Find where the given text appears and provide that cell's center as (X, Y) coordinate. 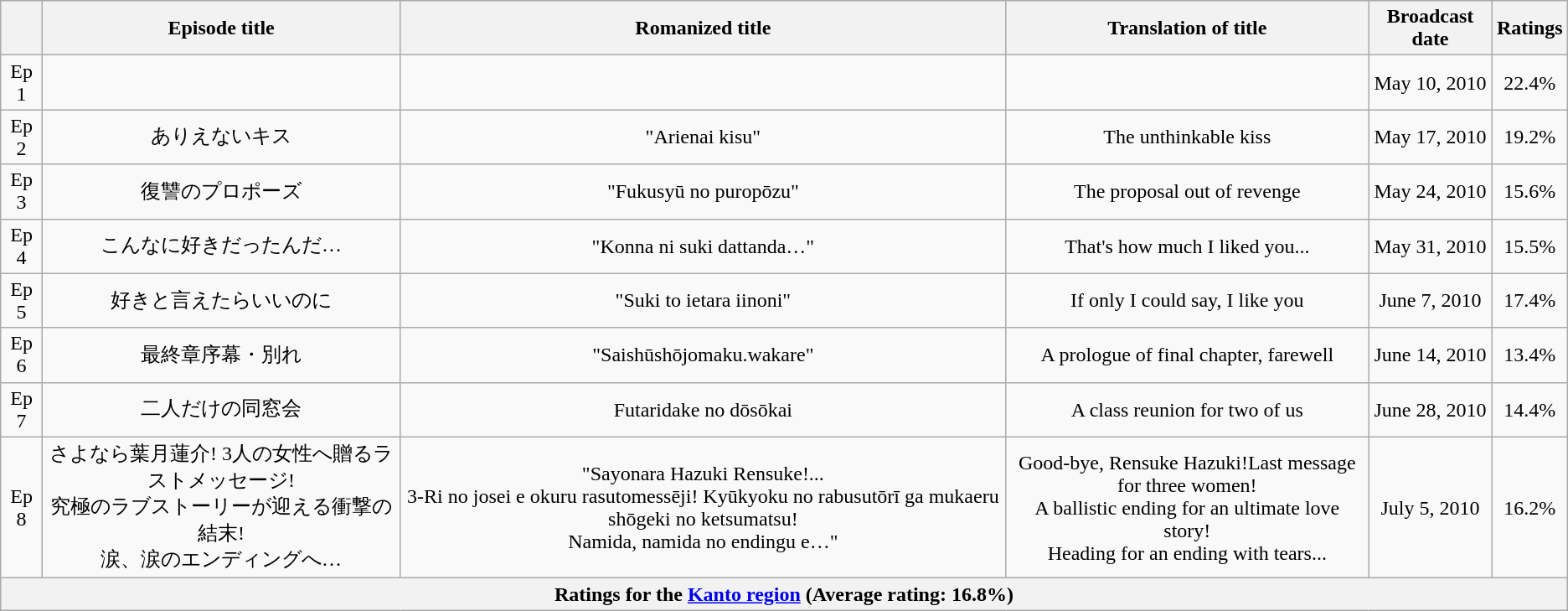
"Konna ni suki dattanda…" (704, 246)
Ratings (1529, 28)
ありえないキス (221, 137)
15.5% (1529, 246)
Ep 1 (22, 82)
好きと言えたらいいのに (221, 300)
16.2% (1529, 508)
Ep 3 (22, 191)
19.2% (1529, 137)
Episode title (221, 28)
June 28, 2010 (1431, 409)
Ep 2 (22, 137)
Ep 5 (22, 300)
Romanized title (704, 28)
二人だけの同窓会 (221, 409)
July 5, 2010 (1431, 508)
Ratings for the Kanto region (Average rating: 16.8%) (784, 594)
If only I could say, I like you (1188, 300)
Ep 7 (22, 409)
"Fukusyū no puropōzu" (704, 191)
May 10, 2010 (1431, 82)
The proposal out of revenge (1188, 191)
June 14, 2010 (1431, 355)
17.4% (1529, 300)
Futaridake no dōsōkai (704, 409)
May 31, 2010 (1431, 246)
A class reunion for two of us (1188, 409)
14.4% (1529, 409)
Translation of title (1188, 28)
That's how much I liked you... (1188, 246)
May 24, 2010 (1431, 191)
"Suki to ietara iinoni" (704, 300)
Ep 4 (22, 246)
A prologue of final chapter, farewell (1188, 355)
22.4% (1529, 82)
Ep 6 (22, 355)
May 17, 2010 (1431, 137)
Good-bye, Rensuke Hazuki!Last message for three women!A ballistic ending for an ultimate love story!Heading for an ending with tears... (1188, 508)
Broadcast date (1431, 28)
13.4% (1529, 355)
"Saishūshōjomaku.wakare" (704, 355)
こんなに好きだったんだ… (221, 246)
復讐のプロポーズ (221, 191)
最終章序幕・別れ (221, 355)
The unthinkable kiss (1188, 137)
June 7, 2010 (1431, 300)
さよなら葉月蓮介! 3人の女性へ贈るラストメッセージ! 究極のラブストーリーが迎える衝撃の結末!涙、涙のエンディングへ… (221, 508)
"Arienai kisu" (704, 137)
Ep 8 (22, 508)
15.6% (1529, 191)
